Provide the [x, y] coordinate of the cell's center where the given text is located.  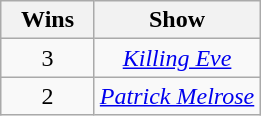
3 [48, 58]
Show [176, 20]
Killing Eve [176, 58]
Wins [48, 20]
2 [48, 96]
Patrick Melrose [176, 96]
